Search for the cell housing the specified text and yield its [X, Y] center coordinate. 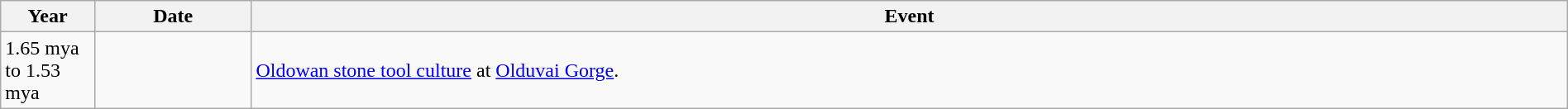
Year [48, 17]
Date [172, 17]
1.65 mya to 1.53 mya [48, 70]
Event [910, 17]
Oldowan stone tool culture at Olduvai Gorge. [910, 70]
